Capture the cell that displays the provided text and extract its (X, Y) central coordinate. 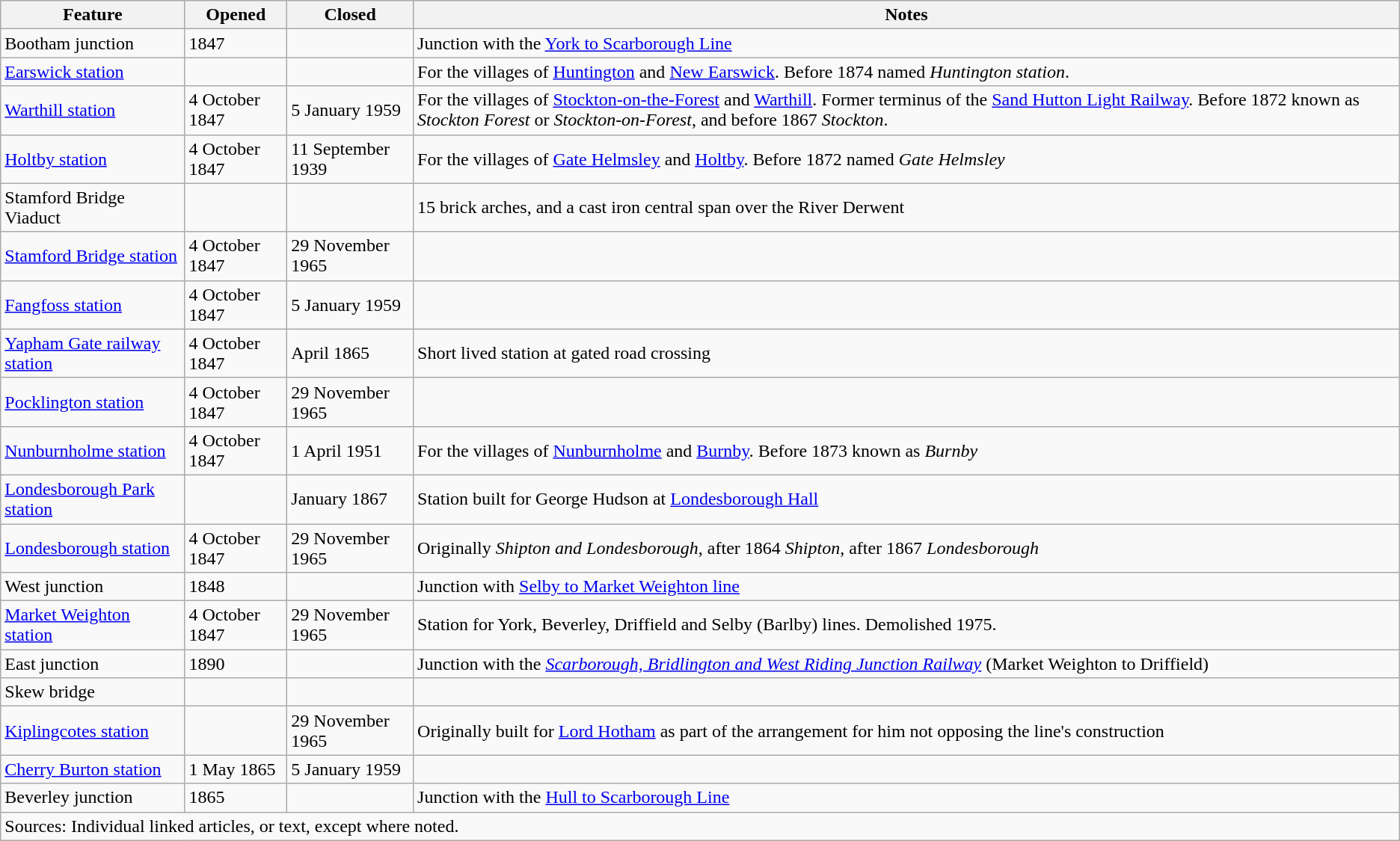
Station built for George Hudson at Londesborough Hall (906, 499)
Londesborough Park station (93, 499)
Junction with the Scarborough, Bridlington and West Riding Junction Railway (Market Weighton to Driffield) (906, 664)
Stamford Bridge station (93, 256)
Station for York, Beverley, Driffield and Selby (Barlby) lines. Demolished 1975. (906, 625)
Originally Shipton and Londesborough, after 1864 Shipton, after 1867 Londesborough (906, 547)
April 1865 (350, 353)
Earswick station (93, 72)
Closed (350, 15)
Skew bridge (93, 692)
Originally built for Lord Hotham as part of the arrangement for him not opposing the line's construction (906, 731)
1847 (236, 43)
Sources: Individual linked articles, or text, except where noted. (700, 826)
For the villages of Huntington and New Earswick. Before 1874 named Huntington station. (906, 72)
Short lived station at gated road crossing (906, 353)
1865 (236, 798)
Opened (236, 15)
1 April 1951 (350, 450)
Beverley junction (93, 798)
Market Weighton station (93, 625)
1848 (236, 587)
Fangfoss station (93, 305)
West junction (93, 587)
Bootham junction (93, 43)
Feature (93, 15)
Junction with the Hull to Scarborough Line (906, 798)
Yapham Gate railway station (93, 353)
Londesborough station (93, 547)
Nunburnholme station (93, 450)
Holtby station (93, 158)
Notes (906, 15)
1890 (236, 664)
Junction with Selby to Market Weighton line (906, 587)
Warthill station (93, 111)
1 May 1865 (236, 769)
East junction (93, 664)
Stamford Bridge Viaduct (93, 208)
Pocklington station (93, 402)
For the villages of Gate Helmsley and Holtby. Before 1872 named Gate Helmsley (906, 158)
For the villages of Nunburnholme and Burnby. Before 1873 known as Burnby (906, 450)
Junction with the York to Scarborough Line (906, 43)
Cherry Burton station (93, 769)
January 1867 (350, 499)
15 brick arches, and a cast iron central span over the River Derwent (906, 208)
Kiplingcotes station (93, 731)
11 September 1939 (350, 158)
